Locate the cell with the specified text and output its [x, y] center coordinate. 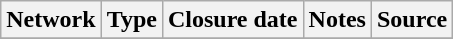
Source [412, 20]
Notes [337, 20]
Closure date [232, 20]
Network [51, 20]
Type [132, 20]
